Find where the given text appears and provide that cell's center as [x, y] coordinate. 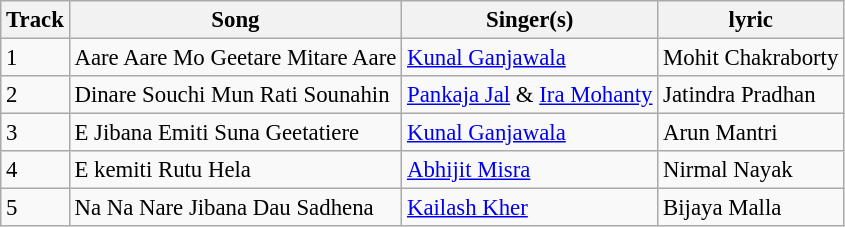
5 [35, 208]
Track [35, 20]
Aare Aare Mo Geetare Mitare Aare [236, 58]
Jatindra Pradhan [751, 95]
E kemiti Rutu Hela [236, 170]
Pankaja Jal & Ira Mohanty [530, 95]
4 [35, 170]
2 [35, 95]
Singer(s) [530, 20]
1 [35, 58]
Dinare Souchi Mun Rati Sounahin [236, 95]
Kailash Kher [530, 208]
Na Na Nare Jibana Dau Sadhena [236, 208]
Mohit Chakraborty [751, 58]
lyric [751, 20]
Song [236, 20]
Arun Mantri [751, 133]
Bijaya Malla [751, 208]
3 [35, 133]
Abhijit Misra [530, 170]
E Jibana Emiti Suna Geetatiere [236, 133]
Nirmal Nayak [751, 170]
